Scan for the cell matching the given text and deliver its [x, y] coordinate at center. 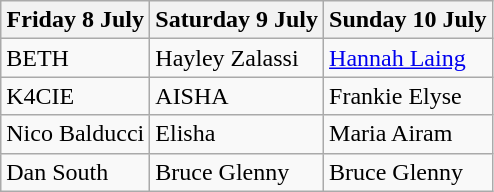
Nico Balducci [76, 134]
AISHA [237, 96]
Dan South [76, 172]
Sunday 10 July [408, 20]
Hayley Zalassi [237, 58]
Elisha [237, 134]
K4CIE [76, 96]
Friday 8 July [76, 20]
Maria Airam [408, 134]
Saturday 9 July [237, 20]
Frankie Elyse [408, 96]
BETH [76, 58]
Hannah Laing [408, 58]
